Locate the cell with the specified text and output its (x, y) center coordinate. 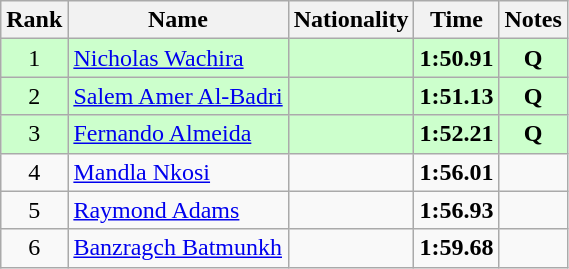
Nationality (351, 20)
5 (34, 210)
1:52.21 (456, 134)
Nicholas Wachira (178, 58)
Salem Amer Al-Badri (178, 96)
2 (34, 96)
Mandla Nkosi (178, 172)
Rank (34, 20)
Banzragch Batmunkh (178, 248)
4 (34, 172)
1:51.13 (456, 96)
3 (34, 134)
Time (456, 20)
1 (34, 58)
6 (34, 248)
Fernando Almeida (178, 134)
Raymond Adams (178, 210)
1:56.01 (456, 172)
1:59.68 (456, 248)
Notes (533, 20)
1:50.91 (456, 58)
1:56.93 (456, 210)
Name (178, 20)
